Locate the cell with the specified text and output its (X, Y) center coordinate. 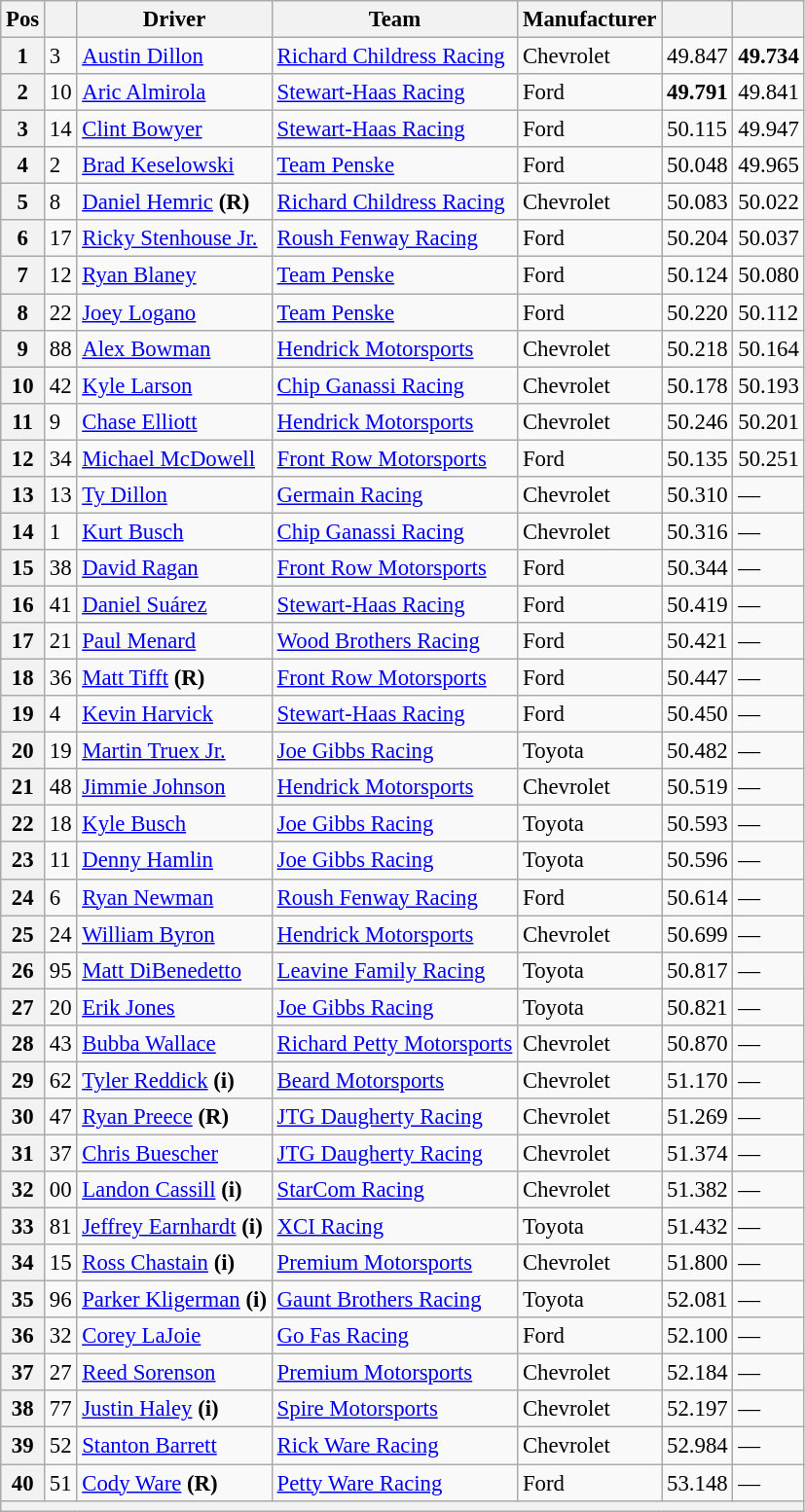
Aric Almirola (174, 92)
Landon Cassill (i) (174, 1190)
52.197 (697, 1410)
Team (394, 19)
Alex Bowman (174, 348)
50.316 (697, 531)
Leavine Family Racing (394, 970)
49.947 (769, 129)
Austin Dillon (174, 56)
51.382 (697, 1190)
Jimmie Johnson (174, 787)
51.800 (697, 1263)
Chris Buescher (174, 1153)
50.193 (769, 385)
Erik Jones (174, 1007)
30 (23, 1117)
35 (23, 1300)
Go Fas Racing (394, 1336)
88 (60, 348)
96 (60, 1300)
Kevin Harvick (174, 714)
50.870 (697, 1044)
50.115 (697, 129)
50.593 (697, 824)
Pos (23, 19)
Joey Logano (174, 312)
Gaunt Brothers Racing (394, 1300)
50.080 (769, 275)
50.482 (697, 751)
31 (23, 1153)
50.817 (697, 970)
Matt DiBenedetto (174, 970)
Richard Petty Motorsports (394, 1044)
42 (60, 385)
Ryan Preece (R) (174, 1117)
50.519 (697, 787)
Ricky Stenhouse Jr. (174, 238)
Matt Tifft (R) (174, 678)
Paul Menard (174, 641)
Kyle Busch (174, 824)
00 (60, 1190)
23 (23, 861)
26 (23, 970)
David Ragan (174, 568)
50.699 (697, 934)
Clint Bowyer (174, 129)
28 (23, 1044)
Wood Brothers Racing (394, 641)
51 (60, 1483)
50.048 (697, 165)
StarCom Racing (394, 1190)
Stanton Barrett (174, 1446)
Denny Hamlin (174, 861)
50.421 (697, 641)
40 (23, 1483)
Germain Racing (394, 495)
49.734 (769, 56)
47 (60, 1117)
50.251 (769, 458)
50.344 (697, 568)
50.310 (697, 495)
50.201 (769, 421)
50.037 (769, 238)
Ross Chastain (i) (174, 1263)
52 (60, 1446)
50.447 (697, 678)
48 (60, 787)
Brad Keselowski (174, 165)
62 (60, 1080)
50.204 (697, 238)
50.218 (697, 348)
81 (60, 1227)
29 (23, 1080)
39 (23, 1446)
49.791 (697, 92)
49.965 (769, 165)
50.614 (697, 897)
50.220 (697, 312)
Bubba Wallace (174, 1044)
Chase Elliott (174, 421)
50.083 (697, 202)
52.081 (697, 1300)
Manufacturer (590, 19)
16 (23, 604)
50.178 (697, 385)
50.821 (697, 1007)
49.841 (769, 92)
95 (60, 970)
Rick Ware Racing (394, 1446)
Tyler Reddick (i) (174, 1080)
Petty Ware Racing (394, 1483)
52.184 (697, 1373)
51.170 (697, 1080)
7 (23, 275)
XCI Racing (394, 1227)
Kurt Busch (174, 531)
Daniel Suárez (174, 604)
52.984 (697, 1446)
77 (60, 1410)
50.596 (697, 861)
Jeffrey Earnhardt (i) (174, 1227)
Ty Dillon (174, 495)
Ryan Blaney (174, 275)
50.112 (769, 312)
25 (23, 934)
33 (23, 1227)
Cody Ware (R) (174, 1483)
52.100 (697, 1336)
Spire Motorsports (394, 1410)
51.432 (697, 1227)
Justin Haley (i) (174, 1410)
5 (23, 202)
50.164 (769, 348)
50.135 (697, 458)
Michael McDowell (174, 458)
Parker Kligerman (i) (174, 1300)
41 (60, 604)
Martin Truex Jr. (174, 751)
Reed Sorenson (174, 1373)
51.269 (697, 1117)
53.148 (697, 1483)
Kyle Larson (174, 385)
50.022 (769, 202)
Daniel Hemric (R) (174, 202)
Corey LaJoie (174, 1336)
51.374 (697, 1153)
William Byron (174, 934)
43 (60, 1044)
Beard Motorsports (394, 1080)
50.124 (697, 275)
Driver (174, 19)
50.450 (697, 714)
49.847 (697, 56)
Ryan Newman (174, 897)
50.419 (697, 604)
50.246 (697, 421)
